Return (X, Y) of the center of cell containing provided text 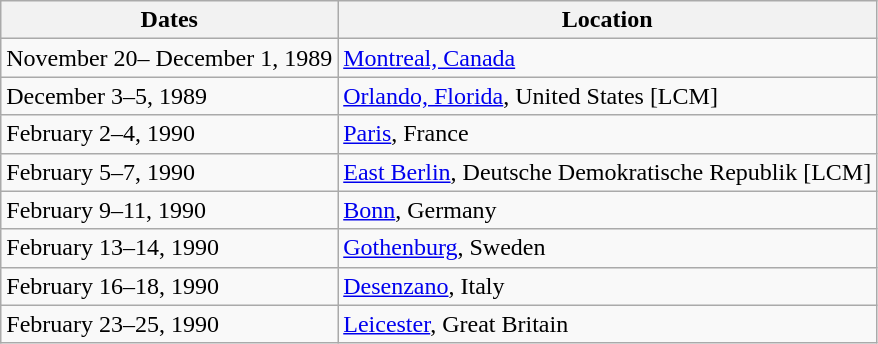
Location (608, 20)
December 3–5, 1989 (170, 96)
February 5–7, 1990 (170, 172)
November 20– December 1, 1989 (170, 58)
Desenzano, Italy (608, 286)
Gothenburg, Sweden (608, 248)
East Berlin, Deutsche Demokratische Republik [LCM] (608, 172)
February 23–25, 1990 (170, 324)
February 9–11, 1990 (170, 210)
February 16–18, 1990 (170, 286)
Leicester, Great Britain (608, 324)
Orlando, Florida, United States [LCM] (608, 96)
February 13–14, 1990 (170, 248)
Dates (170, 20)
Paris, France (608, 134)
Montreal, Canada (608, 58)
Bonn, Germany (608, 210)
February 2–4, 1990 (170, 134)
